Search for the cell housing the specified text and yield its [x, y] center coordinate. 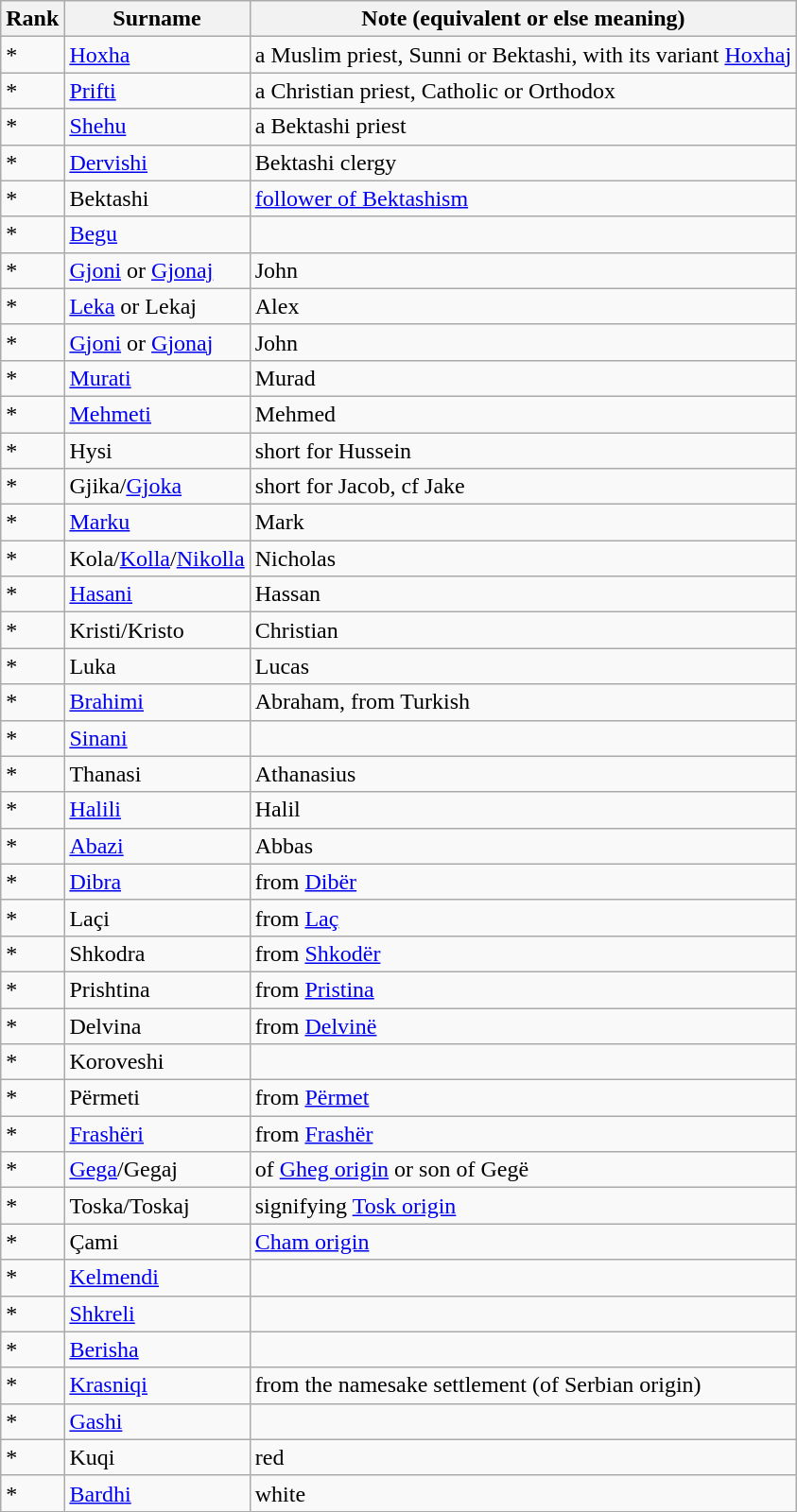
Përmeti [157, 1098]
Hysi [157, 451]
Hassan [523, 594]
from Delvinë [523, 1025]
Shkodra [157, 954]
a Christian priest, Catholic or Orthodox [523, 91]
Gashi [157, 1421]
from Shkodër [523, 954]
short for Hussein [523, 451]
Luka [157, 666]
Çami [157, 1242]
Sinani [157, 738]
Krasniqi [157, 1385]
Begu [157, 234]
Laçi [157, 918]
Abraham, from Turkish [523, 702]
Cham origin [523, 1242]
Prifti [157, 91]
Murati [157, 378]
short for Jacob, cf Jake [523, 487]
Frashëri [157, 1134]
signifying Tosk origin [523, 1206]
Athanasius [523, 774]
Abazi [157, 846]
Bardhi [157, 1493]
Bektashi clergy [523, 163]
Abbas [523, 846]
Toska/Toskaj [157, 1206]
Rank [32, 19]
from Përmet [523, 1098]
Halili [157, 810]
Note (equivalent or else meaning) [523, 19]
Kuqi [157, 1457]
Koroveshi [157, 1062]
from Laç [523, 918]
Dervishi [157, 163]
a Muslim priest, Sunni or Bektashi, with its variant Hoxhaj [523, 55]
Gega/Gegaj [157, 1170]
Mark [523, 523]
Alex [523, 306]
Berisha [157, 1349]
Kelmendi [157, 1278]
Halil [523, 810]
Bektashi [157, 198]
Surname [157, 19]
Hoxha [157, 55]
Shkreli [157, 1314]
Kristi/Kristo [157, 630]
Nicholas [523, 558]
Hasani [157, 594]
Brahimi [157, 702]
from Pristina [523, 989]
from the namesake settlement (of Serbian origin) [523, 1385]
red [523, 1457]
Lucas [523, 666]
white [523, 1493]
Leka or Lekaj [157, 306]
Thanasi [157, 774]
Gjika/Gjoka [157, 487]
Shehu [157, 127]
from Dibër [523, 882]
Murad [523, 378]
Mehmed [523, 414]
Marku [157, 523]
a Bektashi priest [523, 127]
Christian [523, 630]
follower of Bektashism [523, 198]
Mehmeti [157, 414]
from Frashër [523, 1134]
Delvina [157, 1025]
Prishtina [157, 989]
Dibra [157, 882]
of Gheg origin or son of Gegë [523, 1170]
Kola/Kolla/Nikolla [157, 558]
